Provide the [x, y] coordinate of the cell's center where the given text is located.  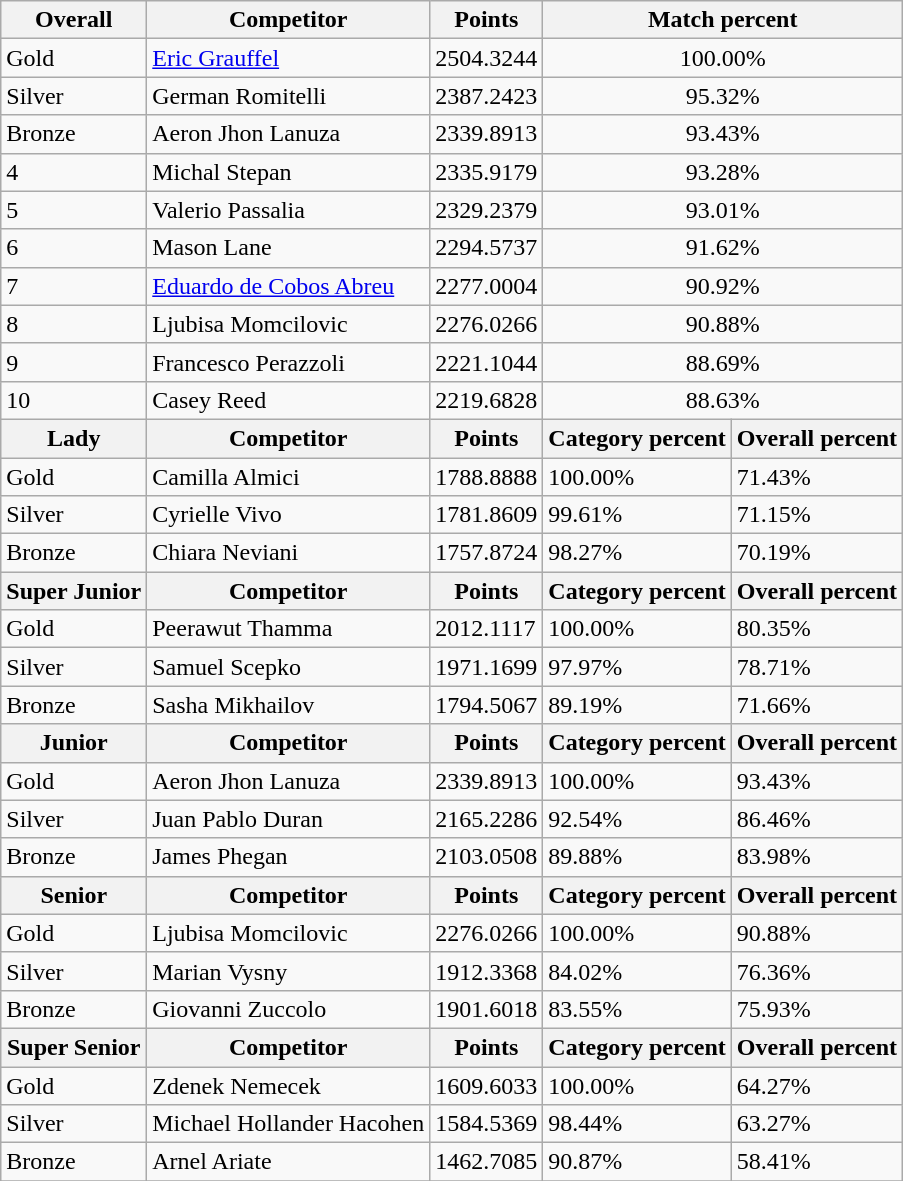
Francesco Perazzoli [288, 362]
83.98% [816, 857]
98.27% [638, 553]
89.88% [638, 857]
58.41% [816, 1162]
90.87% [638, 1162]
Overall [74, 20]
92.54% [638, 819]
Eduardo de Cobos Abreu [288, 286]
64.27% [816, 1085]
2219.6828 [486, 400]
1901.6018 [486, 1009]
95.32% [723, 96]
1781.8609 [486, 515]
2335.9179 [486, 172]
70.19% [816, 553]
German Romitelli [288, 96]
93.28% [723, 172]
1788.8888 [486, 477]
Match percent [723, 20]
Sasha Mikhailov [288, 705]
71.43% [816, 477]
2387.2423 [486, 96]
Cyrielle Vivo [288, 515]
2294.5737 [486, 248]
2165.2286 [486, 819]
6 [74, 248]
Giovanni Zuccolo [288, 1009]
10 [74, 400]
88.69% [723, 362]
2103.0508 [486, 857]
Lady [74, 438]
2504.3244 [486, 58]
90.92% [723, 286]
Mason Lane [288, 248]
Super Senior [74, 1047]
Senior [74, 895]
71.15% [816, 515]
75.93% [816, 1009]
Peerawut Thamma [288, 629]
97.97% [638, 667]
Samuel Scepko [288, 667]
Super Junior [74, 591]
1912.3368 [486, 971]
Michael Hollander Hacohen [288, 1124]
63.27% [816, 1124]
Juan Pablo Duran [288, 819]
2221.1044 [486, 362]
4 [74, 172]
2012.1117 [486, 629]
Michal Stepan [288, 172]
1971.1699 [486, 667]
Eric Grauffel [288, 58]
James Phegan [288, 857]
Zdenek Nemecek [288, 1085]
8 [74, 324]
76.36% [816, 971]
88.63% [723, 400]
1757.8724 [486, 553]
Arnel Ariate [288, 1162]
Chiara Neviani [288, 553]
Camilla Almici [288, 477]
83.55% [638, 1009]
9 [74, 362]
91.62% [723, 248]
1462.7085 [486, 1162]
71.66% [816, 705]
1794.5067 [486, 705]
86.46% [816, 819]
5 [74, 210]
2277.0004 [486, 286]
1584.5369 [486, 1124]
Valerio Passalia [288, 210]
7 [74, 286]
93.01% [723, 210]
80.35% [816, 629]
Junior [74, 743]
Casey Reed [288, 400]
1609.6033 [486, 1085]
78.71% [816, 667]
84.02% [638, 971]
89.19% [638, 705]
99.61% [638, 515]
Marian Vysny [288, 971]
98.44% [638, 1124]
2329.2379 [486, 210]
